Search for the cell housing the specified text and yield its (X, Y) center coordinate. 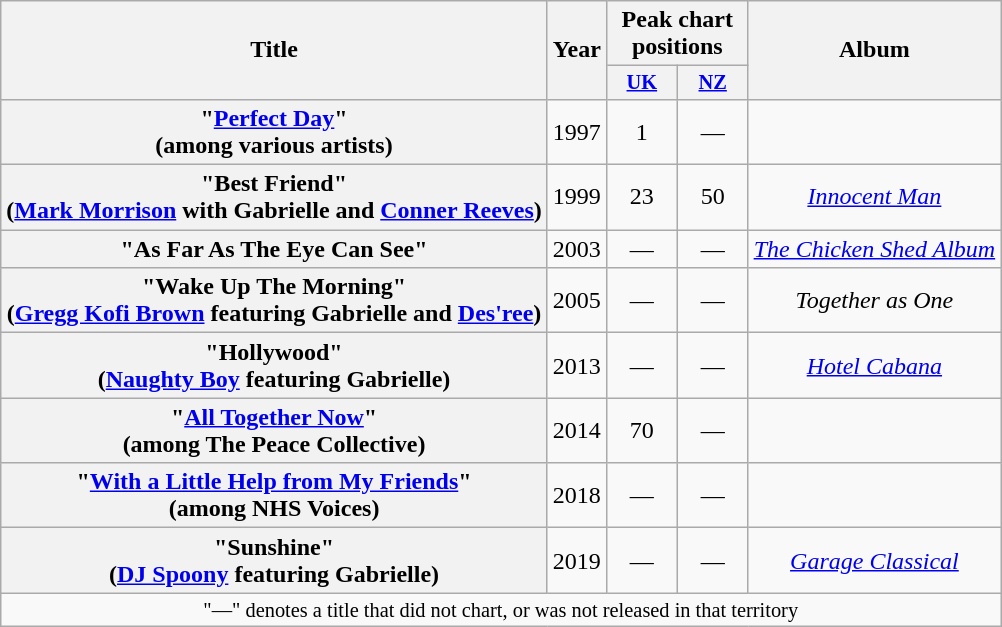
2013 (576, 366)
Album (874, 50)
23 (642, 198)
"As Far As The Eye Can See" (274, 249)
"Sunshine"(DJ Spoony featuring Gabrielle) (274, 560)
"Perfect Day"(among various artists) (274, 132)
50 (712, 198)
"All Together Now"(among The Peace Collective) (274, 430)
Innocent Man (874, 198)
70 (642, 430)
Together as One (874, 300)
Year (576, 50)
"With a Little Help from My Friends"(among NHS Voices) (274, 496)
1 (642, 132)
UK (642, 83)
Garage Classical (874, 560)
The Chicken Shed Album (874, 249)
"Hollywood"(Naughty Boy featuring Gabrielle) (274, 366)
2019 (576, 560)
Hotel Cabana (874, 366)
1999 (576, 198)
Peak chart positions (677, 34)
"Wake Up The Morning"(Gregg Kofi Brown featuring Gabrielle and Des'ree) (274, 300)
NZ (712, 83)
2014 (576, 430)
Title (274, 50)
2003 (576, 249)
1997 (576, 132)
2018 (576, 496)
"Best Friend"(Mark Morrison with Gabrielle and Conner Reeves) (274, 198)
2005 (576, 300)
"—" denotes a title that did not chart, or was not released in that territory (501, 610)
